Search for the cell housing the specified text and yield its [X, Y] center coordinate. 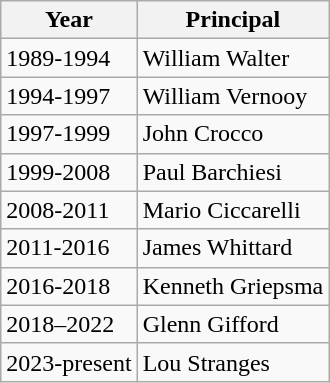
1989-1994 [69, 58]
William Vernooy [233, 96]
1999-2008 [69, 172]
Year [69, 20]
James Whittard [233, 248]
Lou Stranges [233, 362]
2008-2011 [69, 210]
Kenneth Griepsma [233, 286]
2011-2016 [69, 248]
John Crocco [233, 134]
Paul Barchiesi [233, 172]
2023-present [69, 362]
2018–2022 [69, 324]
1994-1997 [69, 96]
Glenn Gifford [233, 324]
William Walter [233, 58]
Principal [233, 20]
Mario Ciccarelli [233, 210]
1997-1999 [69, 134]
2016-2018 [69, 286]
